Find where the given text appears and provide that cell's center as [x, y] coordinate. 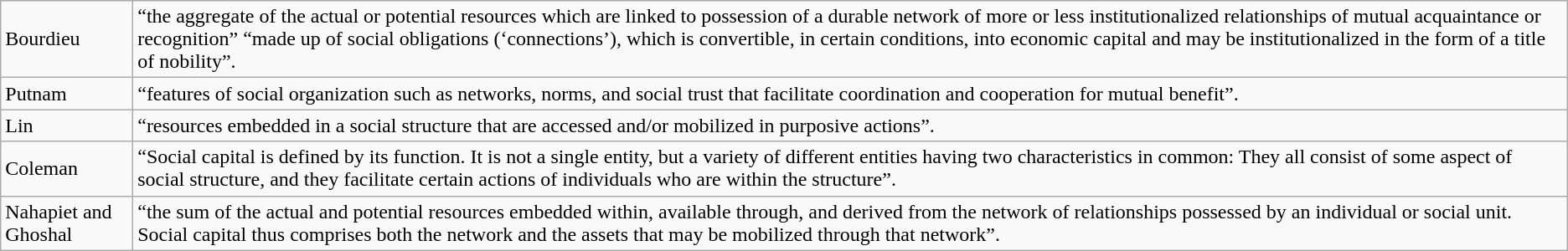
Nahapiet and Ghoshal [67, 223]
Lin [67, 125]
Putnam [67, 94]
Bourdieu [67, 39]
“resources embedded in a social structure that are accessed and/or mobilized in purposive actions”. [851, 125]
“features of social organization such as networks, norms, and social trust that facilitate coordination and cooperation for mutual benefit”. [851, 94]
Coleman [67, 169]
